Locate the cell with the specified text and output its (x, y) center coordinate. 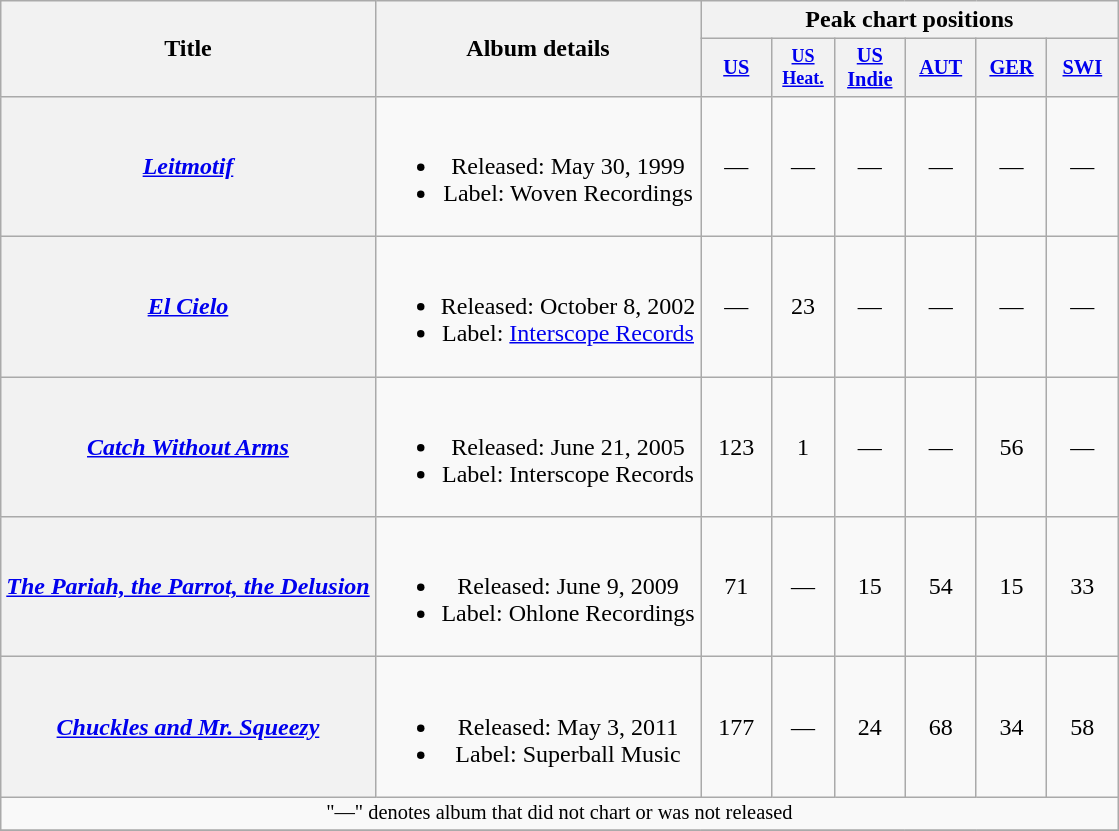
Released: October 8, 2002Label: Interscope Records (538, 307)
68 (940, 727)
123 (736, 447)
El Cielo (188, 307)
US Indie (870, 68)
Peak chart positions (910, 20)
Leitmotif (188, 166)
24 (870, 727)
Released: May 30, 1999Label: Woven Recordings (538, 166)
54 (940, 587)
The Pariah, the Parrot, the Delusion (188, 587)
AUT (940, 68)
58 (1082, 727)
"—" denotes album that did not chart or was not released (560, 814)
Catch Without Arms (188, 447)
Title (188, 49)
34 (1012, 727)
177 (736, 727)
USHeat. (804, 68)
Album details (538, 49)
Released: June 21, 2005Label: Interscope Records (538, 447)
US (736, 68)
1 (804, 447)
GER (1012, 68)
Released: May 3, 2011Label: Superball Music (538, 727)
SWI (1082, 68)
56 (1012, 447)
71 (736, 587)
Chuckles and Mr. Squeezy (188, 727)
33 (1082, 587)
23 (804, 307)
Released: June 9, 2009Label: Ohlone Recordings (538, 587)
